Provide the [X, Y] coordinate of the cell's center where the given text is located.  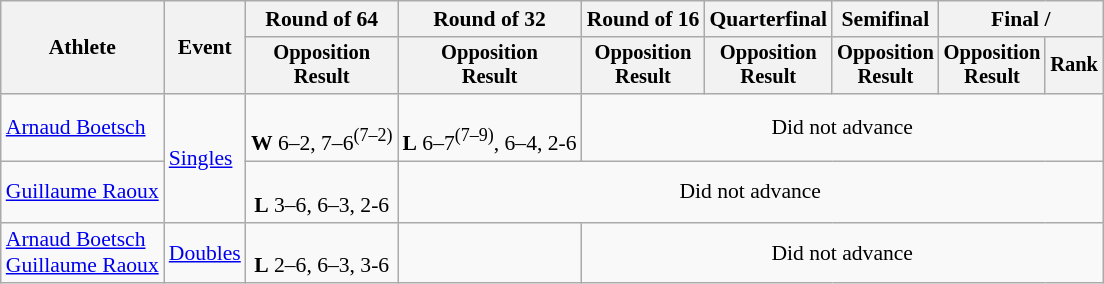
Athlete [82, 48]
Rank [1074, 66]
Doubles [205, 252]
Round of 32 [490, 19]
L 3–6, 6–3, 2-6 [322, 192]
L 6–7(7–9), 6–4, 2-6 [490, 128]
Quarterfinal [768, 19]
Guillaume Raoux [82, 192]
Final / [1021, 19]
Semifinal [886, 19]
Event [205, 48]
Arnaud BoetschGuillaume Raoux [82, 252]
Singles [205, 158]
Arnaud Boetsch [82, 128]
L 2–6, 6–3, 3-6 [322, 252]
W 6–2, 7–6(7–2) [322, 128]
Round of 64 [322, 19]
Round of 16 [644, 19]
